Locate the cell with the specified text and output its [x, y] center coordinate. 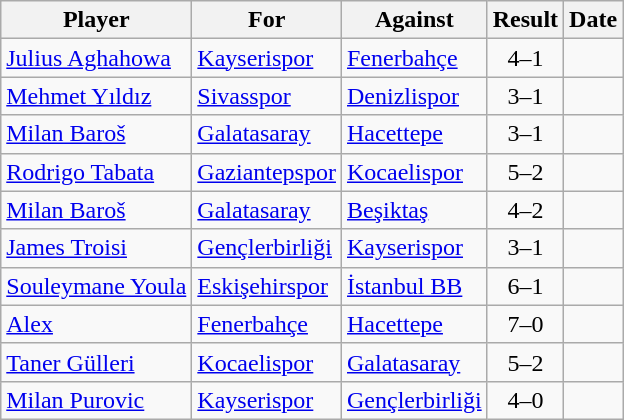
James Troisi [96, 248]
4–0 [525, 400]
Milan Purovic [96, 400]
İstanbul BB [414, 286]
Sivasspor [267, 96]
Rodrigo Tabata [96, 172]
6–1 [525, 286]
Gaziantepspor [267, 172]
Julius Aghahowa [96, 58]
Beşiktaş [414, 210]
Mehmet Yıldız [96, 96]
Against [414, 20]
Souleymane Youla [96, 286]
4–2 [525, 210]
Player [96, 20]
Date [594, 20]
For [267, 20]
4–1 [525, 58]
Alex [96, 324]
Result [525, 20]
Eskişehirspor [267, 286]
Denizlispor [414, 96]
Taner Gülleri [96, 362]
7–0 [525, 324]
